Provide the (X, Y) coordinate of the cell's center where the given text is located.  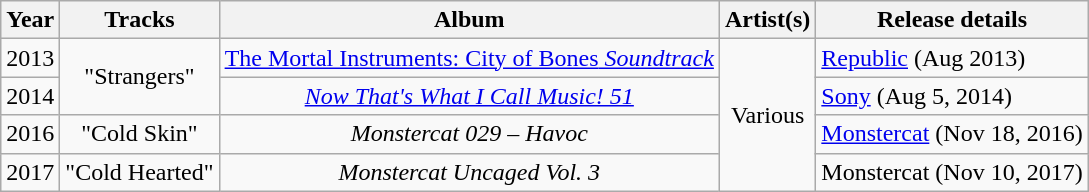
Monstercat 029 – Havoc (469, 134)
Album (469, 20)
Tracks (140, 20)
2016 (30, 134)
Artist(s) (767, 20)
The Mortal Instruments: City of Bones Soundtrack (469, 58)
Now That's What I Call Music! 51 (469, 96)
Sony (Aug 5, 2014) (952, 96)
"Cold Hearted" (140, 172)
Year (30, 20)
"Cold Skin" (140, 134)
Monstercat (Nov 10, 2017) (952, 172)
Monstercat (Nov 18, 2016) (952, 134)
Release details (952, 20)
2014 (30, 96)
Various (767, 115)
2017 (30, 172)
Republic (Aug 2013) (952, 58)
Monstercat Uncaged Vol. 3 (469, 172)
"Strangers" (140, 77)
2013 (30, 58)
